Provide the (x, y) coordinate of the cell's center where the given text is located.  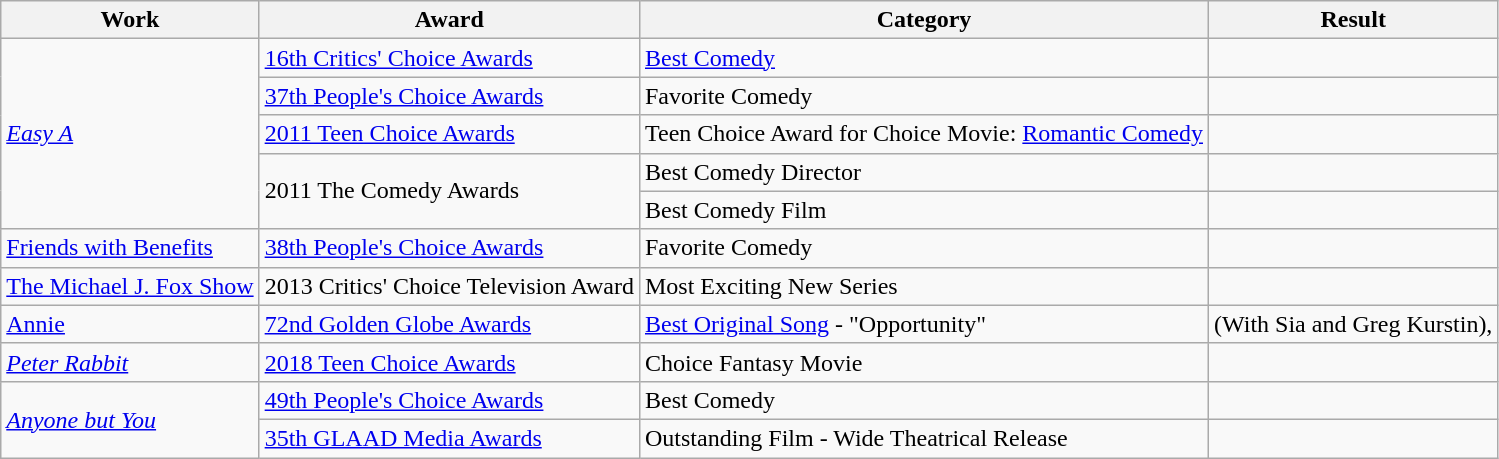
Teen Choice Award for Choice Movie: Romantic Comedy (924, 134)
2013 Critics' Choice Television Award (449, 286)
Choice Fantasy Movie (924, 362)
Result (1354, 20)
Annie (130, 324)
2018 Teen Choice Awards (449, 362)
Easy A (130, 134)
2011 Teen Choice Awards (449, 134)
Most Exciting New Series (924, 286)
49th People's Choice Awards (449, 400)
Best Original Song - "Opportunity" (924, 324)
Anyone but You (130, 419)
16th Critics' Choice Awards (449, 58)
The Michael J. Fox Show (130, 286)
(With Sia and Greg Kurstin), (1354, 324)
2011 The Comedy Awards (449, 191)
38th People's Choice Awards (449, 248)
Work (130, 20)
Award (449, 20)
37th People's Choice Awards (449, 96)
Best Comedy Film (924, 210)
Category (924, 20)
Friends with Benefits (130, 248)
Peter Rabbit (130, 362)
Best Comedy Director (924, 172)
35th GLAAD Media Awards (449, 438)
72nd Golden Globe Awards (449, 324)
Outstanding Film - Wide Theatrical Release (924, 438)
